Pinpoint the cell where the given text exists, returning its (x, y) midpoint coordinate. 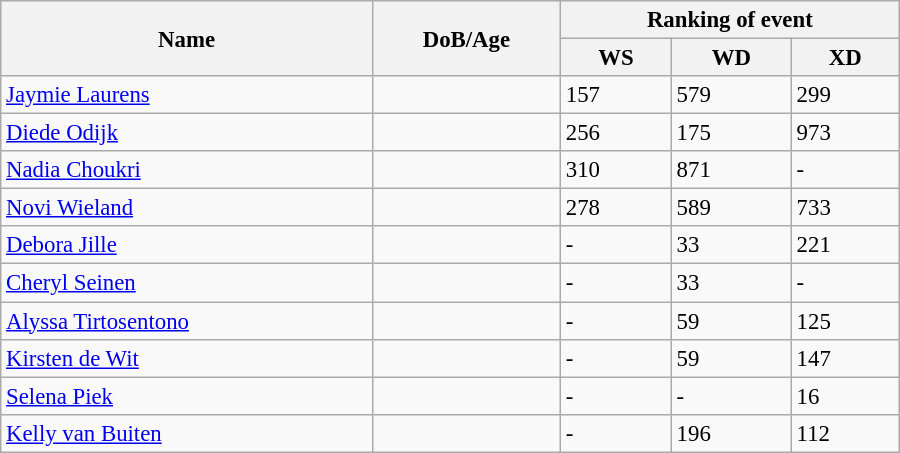
DoB/Age (466, 38)
Selena Piek (187, 396)
196 (731, 433)
WD (731, 58)
Ranking of event (730, 20)
112 (845, 433)
Cheryl Seinen (187, 283)
579 (731, 95)
Alyssa Tirtosentono (187, 321)
Name (187, 38)
175 (731, 133)
299 (845, 95)
221 (845, 245)
Diede Odijk (187, 133)
871 (731, 170)
Debora Jille (187, 245)
XD (845, 58)
973 (845, 133)
Nadia Choukri (187, 170)
WS (616, 58)
Novi Wieland (187, 208)
256 (616, 133)
733 (845, 208)
589 (731, 208)
125 (845, 321)
157 (616, 95)
Jaymie Laurens (187, 95)
Kelly van Buiten (187, 433)
278 (616, 208)
16 (845, 396)
Kirsten de Wit (187, 358)
147 (845, 358)
310 (616, 170)
